Capture the cell that displays the provided text and extract its [x, y] central coordinate. 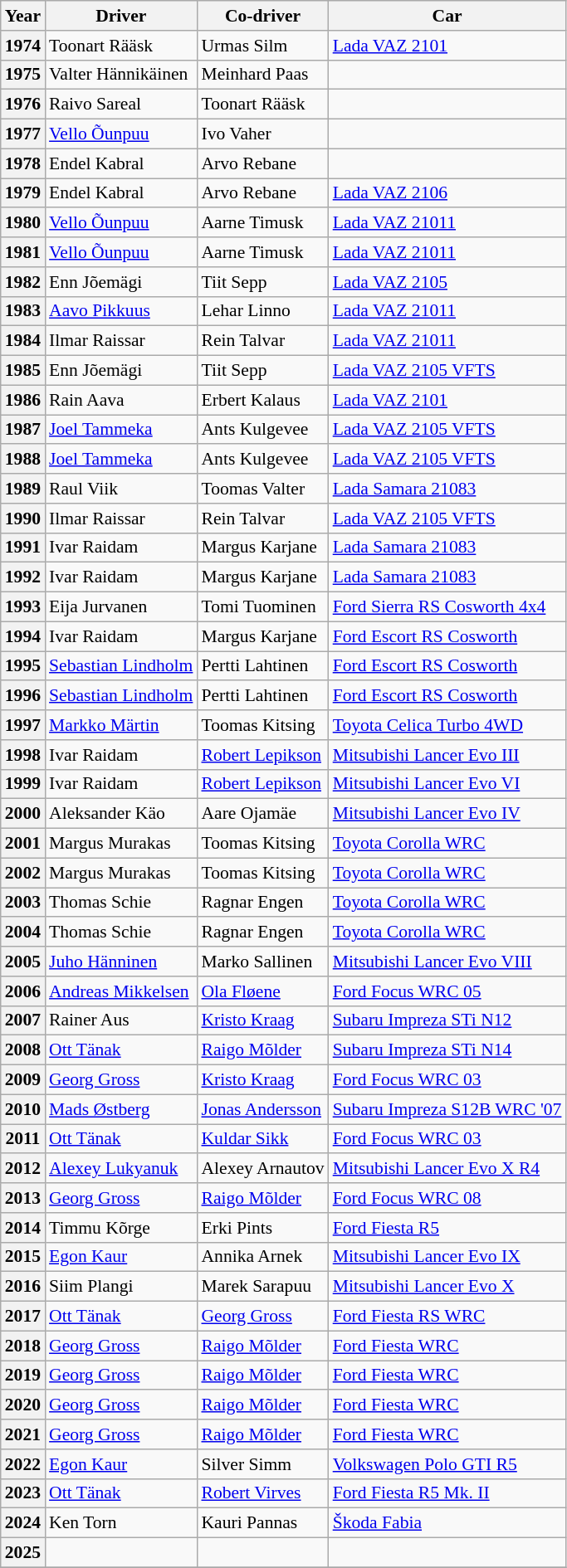
2016 [23, 1287]
2018 [23, 1346]
Urmas Silm [262, 46]
Andreas Mikkelsen [121, 991]
2012 [23, 1169]
1994 [23, 636]
Rainer Aus [121, 1020]
1991 [23, 548]
Aleksander Käo [121, 814]
2020 [23, 1405]
Mitsubishi Lancer Evo IX [447, 1257]
Tomi Tuominen [262, 607]
Timmu Kõrge [121, 1228]
2014 [23, 1228]
2017 [23, 1317]
2011 [23, 1139]
2022 [23, 1464]
1978 [23, 163]
Mitsubishi Lancer Evo VI [447, 784]
1980 [23, 223]
1993 [23, 607]
Raivo Sareal [121, 105]
1996 [23, 696]
Alexey Arnautov [262, 1169]
Erki Pints [262, 1228]
Subaru Impreza S12B WRC '07 [447, 1109]
Lehar Linno [262, 311]
Lada VAZ 2106 [447, 193]
Markko Märtin [121, 725]
2004 [23, 933]
Mitsubishi Lancer Evo X R4 [447, 1169]
Toyota Celica Turbo 4WD [447, 725]
1995 [23, 666]
1999 [23, 784]
1985 [23, 371]
Ola Fløene [262, 991]
Juho Hänninen [121, 962]
Toomas Valter [262, 489]
1977 [23, 134]
Annika Arnek [262, 1257]
Alexey Lukyanuk [121, 1169]
1998 [23, 755]
Mitsubishi Lancer Evo X [447, 1287]
Raul Viik [121, 489]
1979 [23, 193]
Ford Fiesta R5 [447, 1228]
Mitsubishi Lancer Evo IV [447, 814]
2006 [23, 991]
Marek Sarapuu [262, 1287]
Marko Sallinen [262, 962]
Rain Aava [121, 400]
1986 [23, 400]
1989 [23, 489]
1982 [23, 282]
1997 [23, 725]
2007 [23, 1020]
1983 [23, 311]
1988 [23, 460]
Silver Simm [262, 1464]
2019 [23, 1376]
Meinhard Paas [262, 75]
Year [23, 16]
Siim Plangi [121, 1287]
Mads Østberg [121, 1109]
2025 [23, 1553]
Valter Hännikäinen [121, 75]
Robert Virves [262, 1493]
Co-driver [262, 16]
2002 [23, 873]
2021 [23, 1434]
Erbert Kalaus [262, 400]
1981 [23, 252]
Lada VAZ 2105 [447, 282]
Jonas Andersson [262, 1109]
Subaru Impreza STi N12 [447, 1020]
2003 [23, 903]
Volkswagen Polo GTI R5 [447, 1464]
Mitsubishi Lancer Evo III [447, 755]
Eija Jurvanen [121, 607]
2015 [23, 1257]
2010 [23, 1109]
Mitsubishi Lancer Evo VIII [447, 962]
Ford Sierra RS Cosworth 4x4 [447, 607]
Driver [121, 16]
1987 [23, 430]
2005 [23, 962]
Ivo Vaher [262, 134]
2000 [23, 814]
Ford Focus WRC 05 [447, 991]
Subaru Impreza STi N14 [447, 1050]
Aavo Pikkuus [121, 311]
2001 [23, 844]
Car [447, 16]
1976 [23, 105]
1975 [23, 75]
Kauri Pannas [262, 1523]
1984 [23, 341]
2009 [23, 1080]
Ford Focus WRC 08 [447, 1198]
1992 [23, 577]
Škoda Fabia [447, 1523]
Ford Fiesta RS WRC [447, 1317]
Kuldar Sikk [262, 1139]
Ken Torn [121, 1523]
2013 [23, 1198]
1974 [23, 46]
1990 [23, 519]
Aare Ojamäe [262, 814]
2023 [23, 1493]
Ford Fiesta R5 Mk. II [447, 1493]
2008 [23, 1050]
2024 [23, 1523]
